Find where the given text appears and provide that cell's center as (x, y) coordinate. 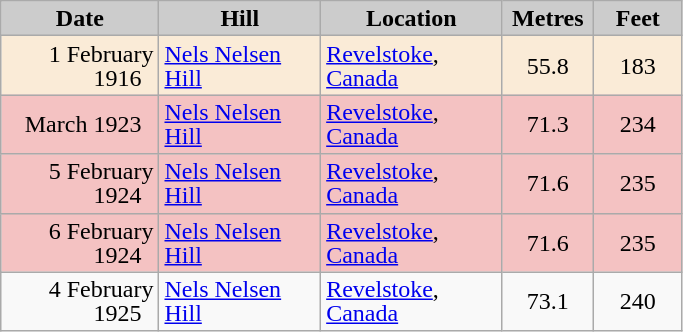
6 February 1924 (80, 242)
55.8 (548, 66)
Feet (638, 18)
5 February 1924 (80, 184)
71.3 (548, 124)
Hill (240, 18)
183 (638, 66)
240 (638, 302)
1 February 1916 (80, 66)
4 February 1925 (80, 302)
234 (638, 124)
Location (412, 18)
Metres (548, 18)
73.1 (548, 302)
March 1923 (80, 124)
Date (80, 18)
